Return (x, y) of the center of cell containing provided text 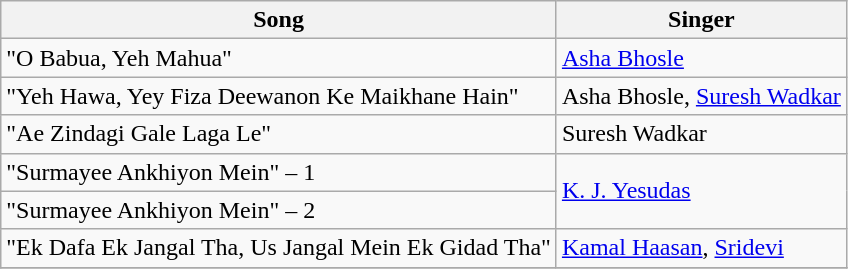
"Ae Zindagi Gale Laga Le" (279, 134)
"Surmayee Ankhiyon Mein" – 2 (279, 210)
"Yeh Hawa, Yey Fiza Deewanon Ke Maikhane Hain" (279, 96)
Singer (701, 20)
"Surmayee Ankhiyon Mein" – 1 (279, 172)
Kamal Haasan, Sridevi (701, 248)
K. J. Yesudas (701, 191)
Asha Bhosle (701, 58)
Song (279, 20)
"O Babua, Yeh Mahua" (279, 58)
Asha Bhosle, Suresh Wadkar (701, 96)
Suresh Wadkar (701, 134)
"Ek Dafa Ek Jangal Tha, Us Jangal Mein Ek Gidad Tha" (279, 248)
